Search for the cell housing the specified text and yield its [x, y] center coordinate. 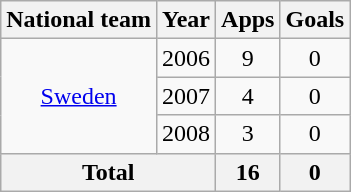
9 [248, 58]
Sweden [79, 96]
Goals [315, 20]
National team [79, 20]
4 [248, 96]
2008 [186, 134]
2007 [186, 96]
3 [248, 134]
Total [108, 172]
Year [186, 20]
2006 [186, 58]
16 [248, 172]
Apps [248, 20]
